Search for the cell housing the specified text and yield its (X, Y) center coordinate. 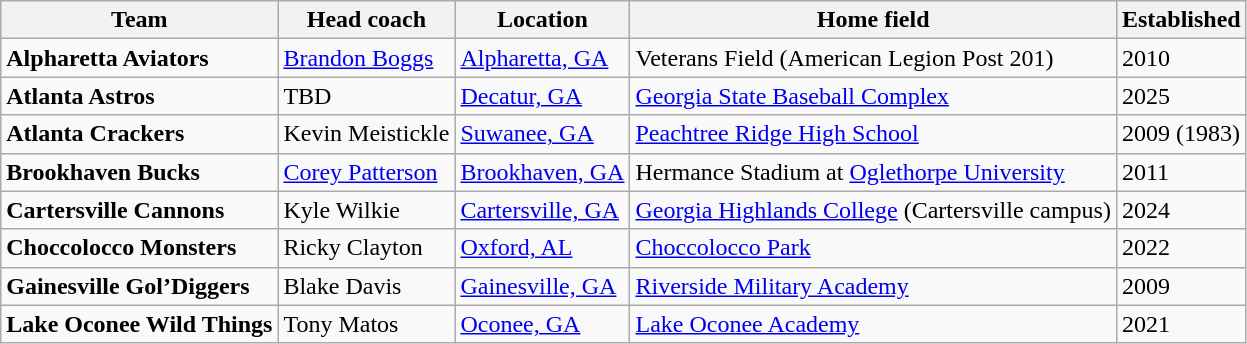
Alpharetta, GA (542, 58)
2024 (1181, 210)
2009 (1983) (1181, 134)
Atlanta Crackers (140, 134)
Riverside Military Academy (873, 286)
Gainesville, GA (542, 286)
Atlanta Astros (140, 96)
Gainesville Gol’Diggers (140, 286)
Georgia Highlands College (Cartersville campus) (873, 210)
Brookhaven, GA (542, 172)
Corey Patterson (366, 172)
Hermance Stadium at Oglethorpe University (873, 172)
2009 (1181, 286)
Veterans Field (American Legion Post 201) (873, 58)
Suwanee, GA (542, 134)
Cartersville Cannons (140, 210)
Home field (873, 20)
Location (542, 20)
Decatur, GA (542, 96)
Tony Matos (366, 324)
Lake Oconee Wild Things (140, 324)
2011 (1181, 172)
Team (140, 20)
Kevin Meistickle (366, 134)
Peachtree Ridge High School (873, 134)
Head coach (366, 20)
Alpharetta Aviators (140, 58)
Oxford, AL (542, 248)
Georgia State Baseball Complex (873, 96)
2025 (1181, 96)
Ricky Clayton (366, 248)
Brandon Boggs (366, 58)
2022 (1181, 248)
Choccolocco Monsters (140, 248)
Lake Oconee Academy (873, 324)
Choccolocco Park (873, 248)
Brookhaven Bucks (140, 172)
Kyle Wilkie (366, 210)
2010 (1181, 58)
Cartersville, GA (542, 210)
2021 (1181, 324)
Blake Davis (366, 286)
Oconee, GA (542, 324)
Established (1181, 20)
TBD (366, 96)
